Provide the (X, Y) coordinate of the cell's center where the given text is located.  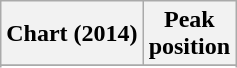
Peakposition (189, 34)
Chart (2014) (72, 34)
